Find where the given text appears and provide that cell's center as [x, y] coordinate. 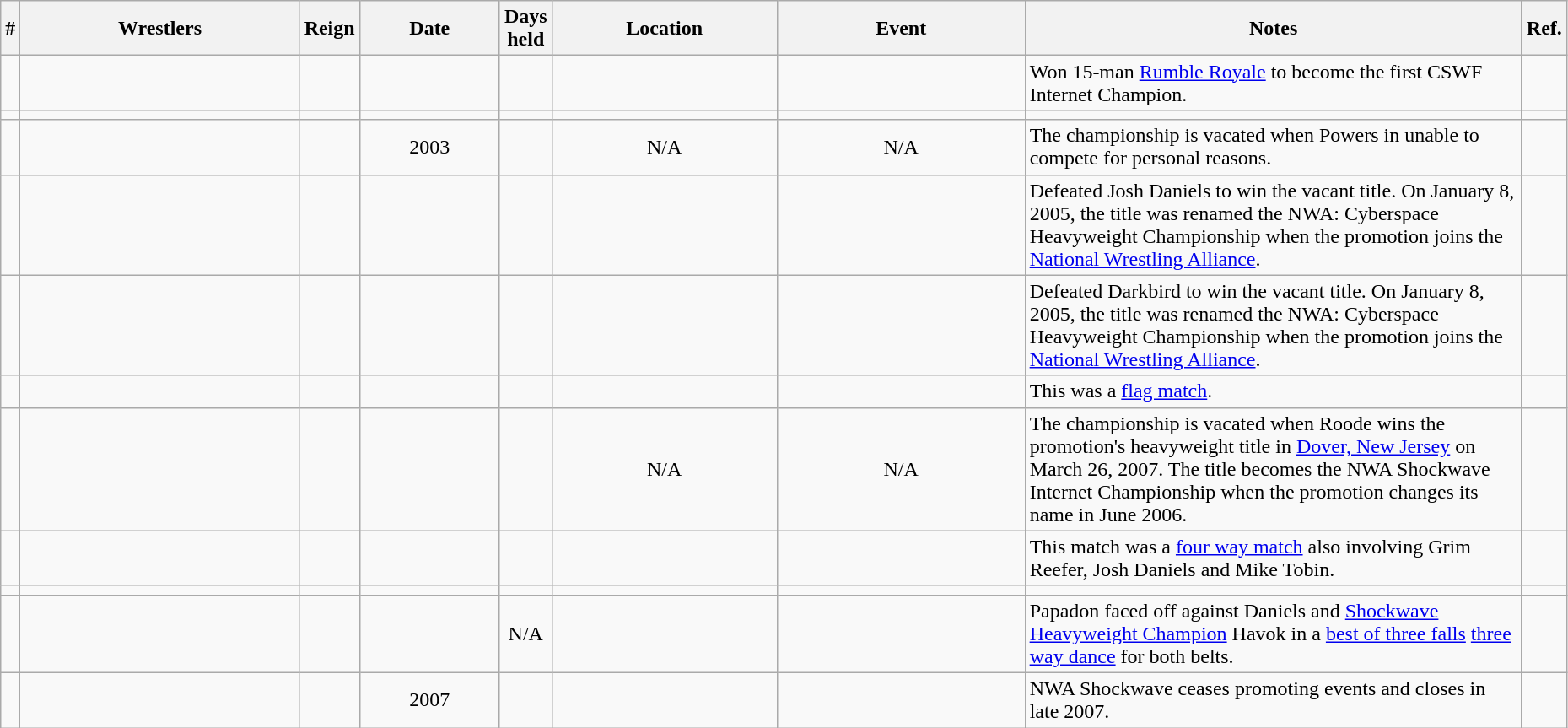
Ref. [1544, 29]
2003 [429, 147]
Notes [1274, 29]
Event [901, 29]
Reign [329, 29]
Daysheld [525, 29]
Papadon faced off against Daniels and Shockwave Heavyweight Champion Havok in a best of three falls three way dance for both belts. [1274, 634]
# [10, 29]
This was a flag match. [1274, 391]
NWA Shockwave ceases promoting events and closes in late 2007. [1274, 700]
Wrestlers [160, 29]
Location [665, 29]
2007 [429, 700]
The championship is vacated when Powers in unable to compete for personal reasons. [1274, 147]
Date [429, 29]
This match was a four way match also involving Grim Reefer, Josh Daniels and Mike Tobin. [1274, 558]
Won 15-man Rumble Royale to become the first CSWF Internet Champion. [1274, 83]
